Locate the cell with the specified text and output its [x, y] center coordinate. 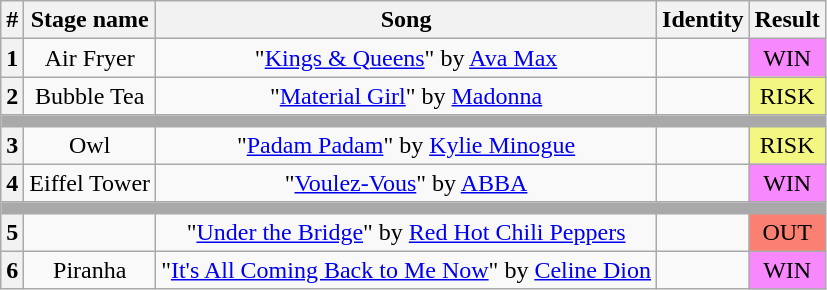
Identity [703, 20]
"It's All Coming Back to Me Now" by Celine Dion [406, 270]
Result [787, 20]
1 [12, 58]
"Padam Padam" by Kylie Minogue [406, 145]
"Under the Bridge" by Red Hot Chili Peppers [406, 232]
Bubble Tea [90, 96]
2 [12, 96]
Piranha [90, 270]
# [12, 20]
Song [406, 20]
"Material Girl" by Madonna [406, 96]
4 [12, 183]
Owl [90, 145]
5 [12, 232]
"Voulez-Vous" by ABBA [406, 183]
3 [12, 145]
"Kings & Queens" by Ava Max [406, 58]
Eiffel Tower [90, 183]
OUT [787, 232]
Air Fryer [90, 58]
6 [12, 270]
Stage name [90, 20]
